Search for the cell housing the specified text and yield its (X, Y) center coordinate. 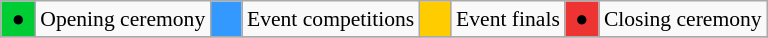
Event competitions (330, 19)
Closing ceremony (683, 19)
Opening ceremony (122, 19)
Event finals (508, 19)
